Return the [x, y] coordinate for the center point of the cell that contains the specified text.  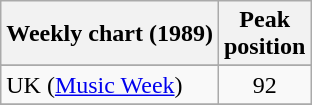
UK (Music Week) [110, 85]
Peakposition [264, 34]
92 [264, 85]
Weekly chart (1989) [110, 34]
